Pinpoint the cell where the given text exists, returning its (x, y) midpoint coordinate. 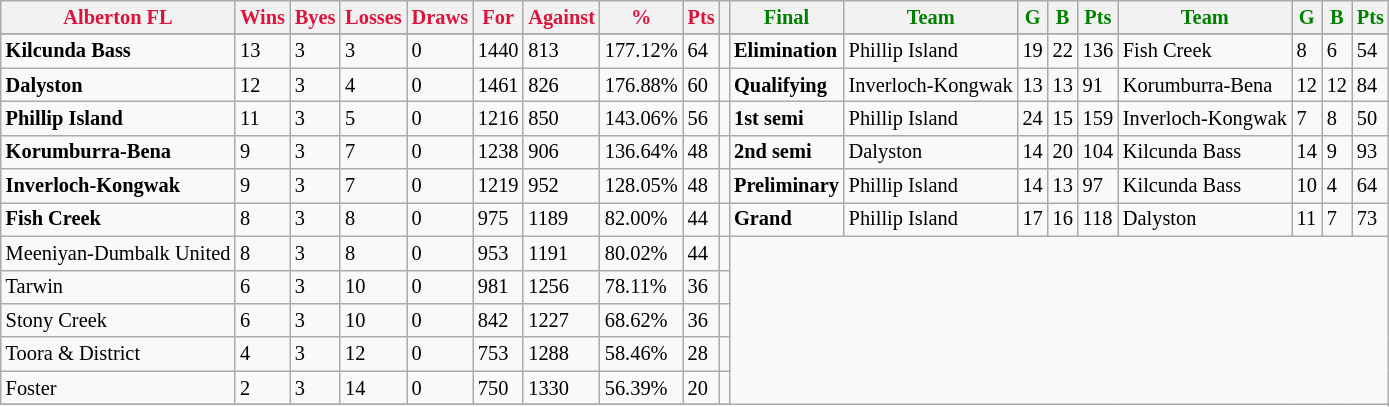
Final (786, 17)
826 (562, 85)
17 (1033, 219)
97 (1098, 186)
16 (1063, 219)
1288 (562, 354)
1216 (498, 118)
118 (1098, 219)
1219 (498, 186)
2nd semi (786, 152)
54 (1370, 51)
813 (562, 51)
136 (1098, 51)
60 (702, 85)
850 (562, 118)
1st semi (786, 118)
Wins (262, 17)
84 (1370, 85)
176.88% (642, 85)
5 (373, 118)
128.05% (642, 186)
104 (1098, 152)
750 (498, 388)
% (642, 17)
Draws (440, 17)
80.02% (642, 253)
19 (1033, 51)
56 (702, 118)
Foster (118, 388)
Against (562, 17)
56.39% (642, 388)
For (498, 17)
50 (1370, 118)
24 (1033, 118)
Meeniyan-Dumbalk United (118, 253)
159 (1098, 118)
15 (1063, 118)
906 (562, 152)
753 (498, 354)
73 (1370, 219)
68.62% (642, 320)
Preliminary (786, 186)
91 (1098, 85)
1330 (562, 388)
58.46% (642, 354)
177.12% (642, 51)
78.11% (642, 287)
93 (1370, 152)
Elimination (786, 51)
842 (498, 320)
1256 (562, 287)
981 (498, 287)
1191 (562, 253)
Toora & District (118, 354)
1238 (498, 152)
1189 (562, 219)
Qualifying (786, 85)
975 (498, 219)
1440 (498, 51)
1227 (562, 320)
952 (562, 186)
Losses (373, 17)
82.00% (642, 219)
143.06% (642, 118)
Byes (315, 17)
2 (262, 388)
136.64% (642, 152)
22 (1063, 51)
28 (702, 354)
Stony Creek (118, 320)
Alberton FL (118, 17)
953 (498, 253)
1461 (498, 85)
Grand (786, 219)
Tarwin (118, 287)
